Extract the (X, Y) coordinate from the center of the cell holding the provided text.  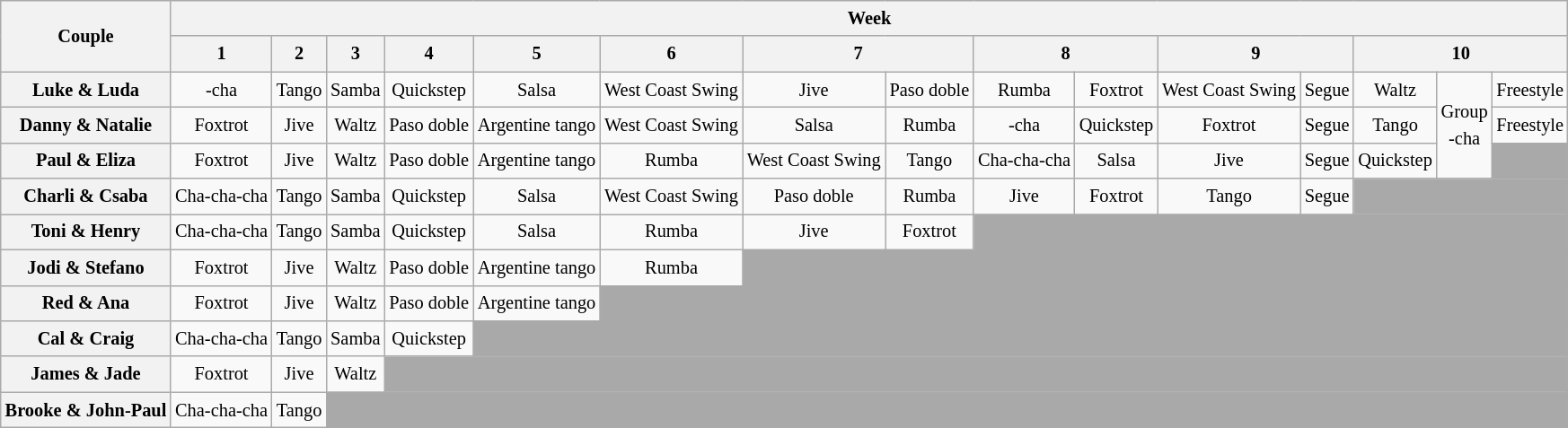
6 (672, 54)
Red & Ana (86, 303)
Brooke & John-Paul (86, 410)
10 (1460, 54)
Group-cha (1465, 126)
1 (221, 54)
Charli & Csaba (86, 197)
Couple (86, 36)
8 (1065, 54)
3 (356, 54)
4 (429, 54)
5 (537, 54)
Jodi & Stefano (86, 267)
Cal & Craig (86, 338)
Luke & Luda (86, 90)
Danny & Natalie (86, 125)
2 (299, 54)
Week (869, 18)
7 (859, 54)
James & Jade (86, 374)
Toni & Henry (86, 231)
9 (1255, 54)
Paul & Eliza (86, 161)
